Search for the cell housing the specified text and yield its [X, Y] center coordinate. 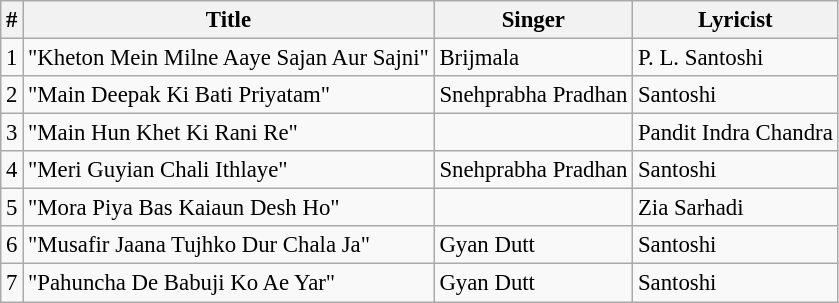
4 [12, 170]
1 [12, 58]
"Main Deepak Ki Bati Priyatam" [228, 95]
P. L. Santoshi [736, 58]
Lyricist [736, 20]
"Kheton Mein Milne Aaye Sajan Aur Sajni" [228, 58]
"Mora Piya Bas Kaiaun Desh Ho" [228, 208]
Zia Sarhadi [736, 208]
3 [12, 133]
Brijmala [533, 58]
Title [228, 20]
6 [12, 245]
"Main Hun Khet Ki Rani Re" [228, 133]
"Musafir Jaana Tujhko Dur Chala Ja" [228, 245]
"Meri Guyian Chali Ithlaye" [228, 170]
2 [12, 95]
# [12, 20]
Pandit Indra Chandra [736, 133]
5 [12, 208]
7 [12, 283]
"Pahuncha De Babuji Ko Ae Yar" [228, 283]
Singer [533, 20]
